For the text-containing cell, return its midpoint in (X, Y) coordinate format. 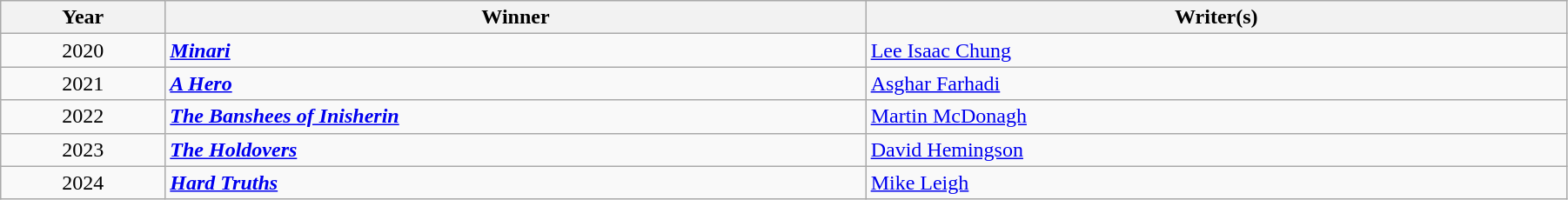
The Banshees of Inisherin (515, 117)
Writer(s) (1216, 17)
David Hemingson (1216, 150)
A Hero (515, 83)
Martin McDonagh (1216, 117)
Winner (515, 17)
Year (84, 17)
Hard Truths (515, 183)
2024 (84, 183)
2021 (84, 83)
Asghar Farhadi (1216, 83)
Mike Leigh (1216, 183)
The Holdovers (515, 150)
2020 (84, 50)
2023 (84, 150)
Lee Isaac Chung (1216, 50)
2022 (84, 117)
Minari (515, 50)
